Output the (x, y) coordinate of the center of the cell containing the given text.  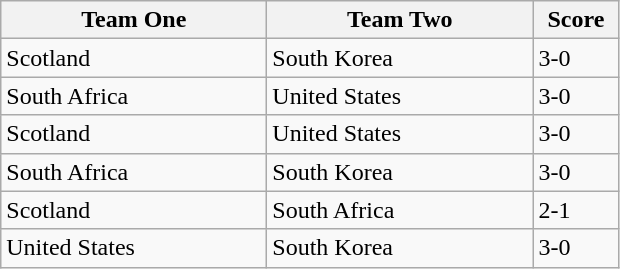
Team Two (400, 20)
2-1 (576, 210)
Team One (134, 20)
Score (576, 20)
